Pinpoint the cell where the given text exists, returning its (X, Y) midpoint coordinate. 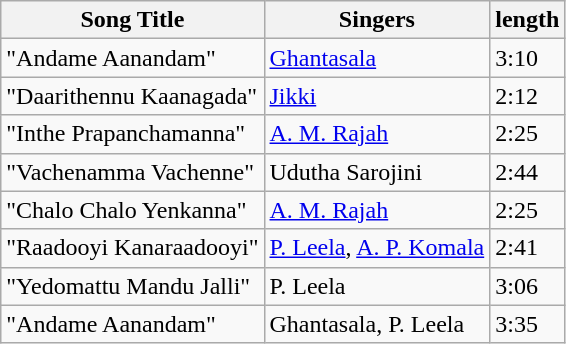
length (528, 20)
"Chalo Chalo Yenkanna" (132, 210)
Ghantasala (377, 58)
2:41 (528, 248)
3:06 (528, 286)
"Inthe Prapanchamanna" (132, 134)
Singers (377, 20)
P. Leela (377, 286)
Ghantasala, P. Leela (377, 324)
"Yedomattu Mandu Jalli" (132, 286)
Udutha Sarojini (377, 172)
"Vachenamma Vachenne" (132, 172)
"Daarithennu Kaanagada" (132, 96)
2:44 (528, 172)
Jikki (377, 96)
Song Title (132, 20)
2:12 (528, 96)
"Raadooyi Kanaraadooyi" (132, 248)
P. Leela, A. P. Komala (377, 248)
3:10 (528, 58)
3:35 (528, 324)
